Determine the [x, y] coordinate at the center of the cell enclosing the given text.  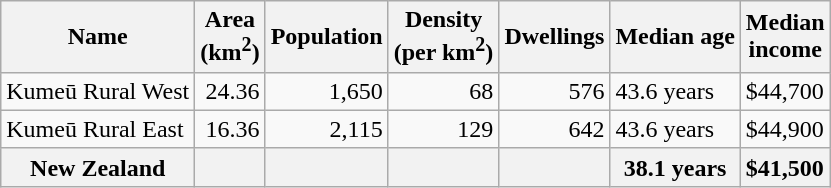
$44,900 [785, 129]
$44,700 [785, 91]
$41,500 [785, 167]
576 [554, 91]
16.36 [230, 129]
1,650 [326, 91]
New Zealand [98, 167]
Median age [675, 37]
642 [554, 129]
Kumeū Rural East [98, 129]
24.36 [230, 91]
Medianincome [785, 37]
Dwellings [554, 37]
Population [326, 37]
68 [444, 91]
Area(km2) [230, 37]
38.1 years [675, 167]
Name [98, 37]
Kumeū Rural West [98, 91]
129 [444, 129]
Density(per km2) [444, 37]
2,115 [326, 129]
